Return [X, Y] of the center of cell containing provided text 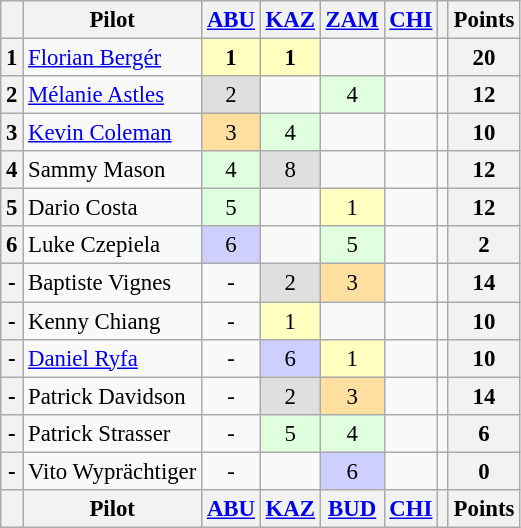
Florian Bergér [112, 58]
Sammy Mason [112, 170]
Vito Wyprächtiger [112, 471]
Mélanie Astles [112, 95]
ZAM [352, 20]
8 [290, 170]
Daniel Ryfa [112, 358]
BUD [352, 509]
Luke Czepiela [112, 245]
Kenny Chiang [112, 321]
Patrick Strasser [112, 433]
Dario Costa [112, 208]
Patrick Davidson [112, 396]
20 [484, 58]
Baptiste Vignes [112, 283]
0 [484, 471]
Kevin Coleman [112, 133]
